Provide the (X, Y) coordinate of the cell's center where the given text is located.  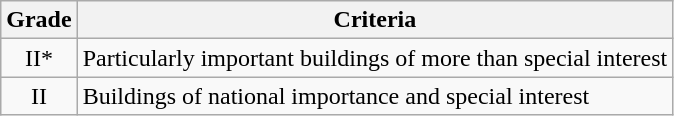
Buildings of national importance and special interest (375, 96)
Particularly important buildings of more than special interest (375, 58)
Criteria (375, 20)
Grade (39, 20)
II (39, 96)
II* (39, 58)
